Scan for the cell matching the given text and deliver its (x, y) coordinate at center. 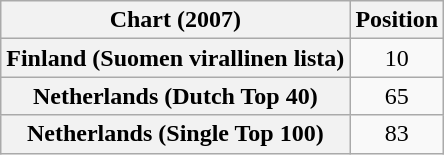
83 (397, 134)
Finland (Suomen virallinen lista) (176, 58)
10 (397, 58)
Netherlands (Dutch Top 40) (176, 96)
Netherlands (Single Top 100) (176, 134)
Chart (2007) (176, 20)
Position (397, 20)
65 (397, 96)
